Find where the given text appears and provide that cell's center as (X, Y) coordinate. 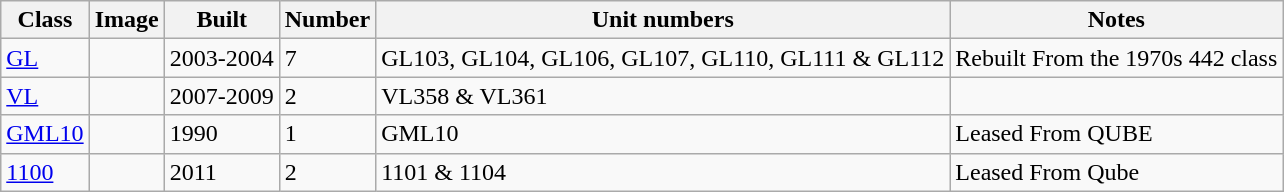
Number (327, 20)
2007-2009 (222, 96)
Rebuilt From the 1970s 442 class (1116, 58)
1990 (222, 134)
GL103, GL104, GL106, GL107, GL110, GL111 & GL112 (663, 58)
Built (222, 20)
1 (327, 134)
Notes (1116, 20)
GL (45, 58)
7 (327, 58)
Unit numbers (663, 20)
Leased From QUBE (1116, 134)
Leased From Qube (1116, 172)
1101 & 1104 (663, 172)
1100 (45, 172)
VL358 & VL361 (663, 96)
2003-2004 (222, 58)
Class (45, 20)
2011 (222, 172)
VL (45, 96)
Image (126, 20)
